Search for the cell housing the specified text and yield its [x, y] center coordinate. 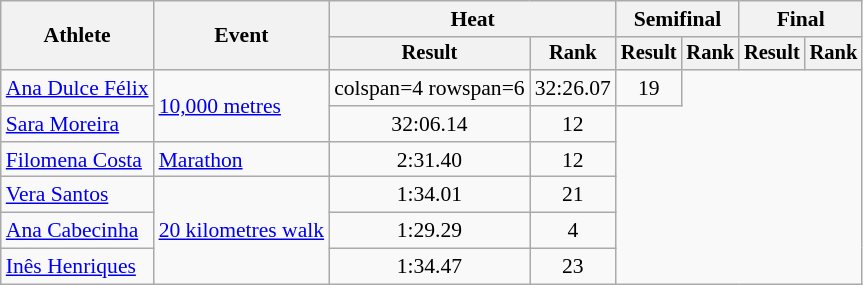
20 kilometres walk [242, 230]
Sara Moreira [78, 124]
Filomena Costa [78, 160]
Athlete [78, 36]
32:26.07 [573, 88]
Ana Cabecinha [78, 231]
19 [649, 88]
Event [242, 36]
Semifinal [678, 19]
10,000 metres [242, 106]
Inês Henriques [78, 267]
Final [800, 19]
23 [573, 267]
1:29.29 [430, 231]
32:06.14 [430, 124]
colspan=4 rowspan=6 [430, 88]
Marathon [242, 160]
21 [573, 195]
Vera Santos [78, 195]
1:34.01 [430, 195]
1:34.47 [430, 267]
4 [573, 231]
Heat [472, 19]
2:31.40 [430, 160]
Ana Dulce Félix [78, 88]
